Search for the cell housing the specified text and yield its (x, y) center coordinate. 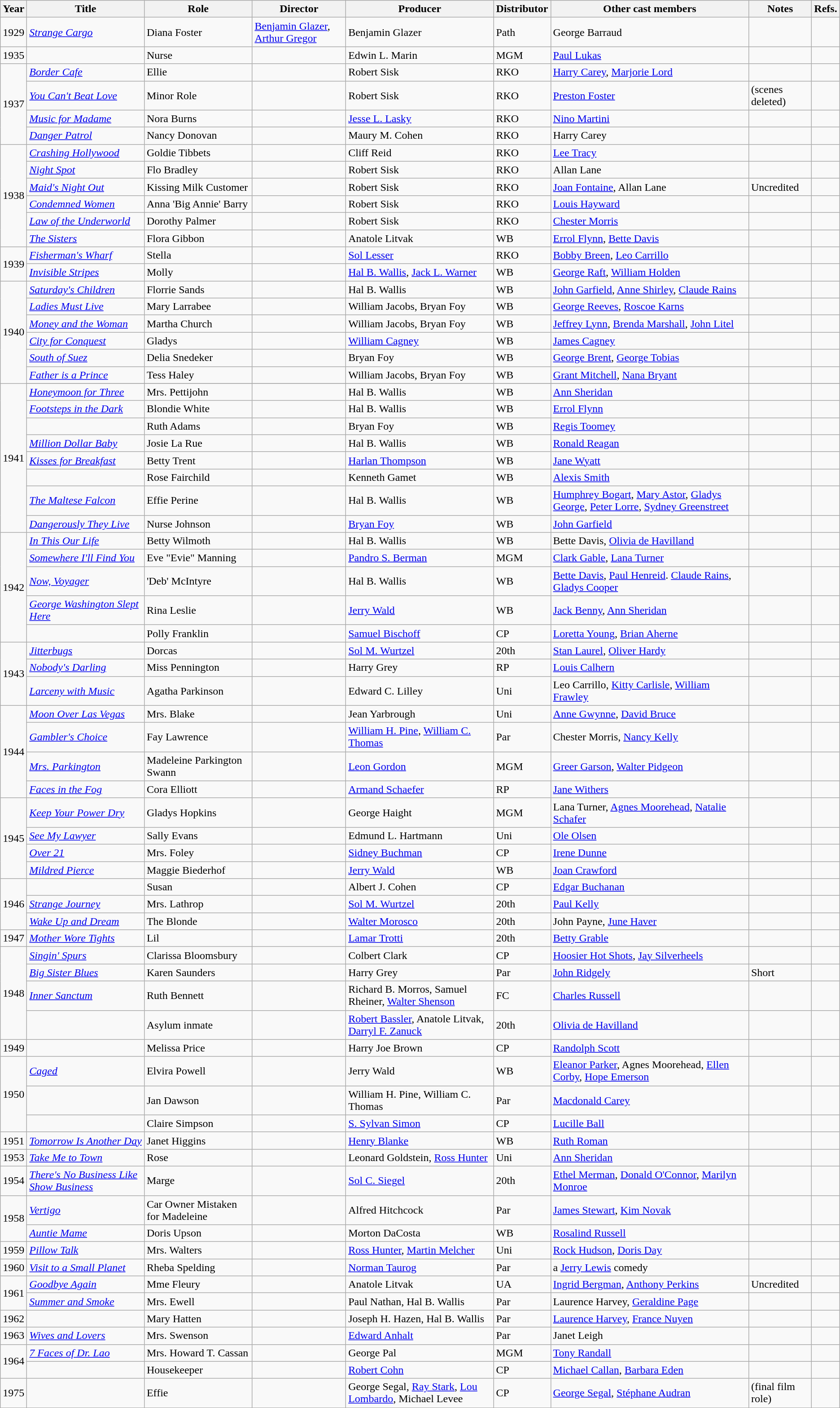
Million Dollar Baby (86, 443)
Distributor (522, 9)
7 Faces of Dr. Lao (86, 1353)
Polly Franklin (198, 634)
Honeymoon for Three (86, 392)
Leonard Goldstein, Ross Hunter (420, 1157)
Car Owner Mistaken for Madeleine (198, 1210)
Gladys Hopkins (198, 813)
1953 (13, 1157)
Jitterbugs (86, 651)
Rosalind Russell (650, 1233)
Tess Haley (198, 375)
Dorcas (198, 651)
Edgar Buchanan (650, 887)
Preston Foster (650, 95)
Diana Foster (198, 32)
1949 (13, 1048)
Grant Mitchell, Nana Bryant (650, 375)
George Segal, Stéphane Audran (650, 1393)
Ruth Adams (198, 426)
Nino Martini (650, 119)
Jane Withers (650, 789)
Mary Larrabee (198, 307)
Alfred Hitchcock (420, 1210)
Cliff Reid (420, 153)
Mrs. Ewell (198, 1302)
The Sisters (86, 238)
John Payne, June Haver (650, 921)
1950 (13, 1094)
Lucille Ball (650, 1123)
Martha Church (198, 324)
Charles Russell (650, 996)
1944 (13, 752)
Sally Evans (198, 836)
Rock Hudson, Doris Day (650, 1250)
Saturday's Children (86, 290)
Benjamin Glazer (420, 32)
Over 21 (86, 853)
Gladys (198, 341)
1938 (13, 195)
Laurence Harvey, Geraldine Page (650, 1302)
There's No Business Like Show Business (86, 1181)
Robert Cohn (420, 1370)
Visit to a Small Planet (86, 1267)
Melissa Price (198, 1048)
Somewhere I'll Find You (86, 558)
Invisible Stripes (86, 273)
Delia Snedeker (198, 358)
Edward Anhalt (420, 1336)
Vertigo (86, 1210)
1929 (13, 32)
Crashing Hollywood (86, 153)
1962 (13, 1319)
Kenneth Gamet (420, 477)
Night Spot (86, 170)
Mrs. Blake (198, 714)
Ross Hunter, Martin Melcher (420, 1250)
'Deb' McIntyre (198, 581)
Marge (198, 1181)
Tomorrow Is Another Day (86, 1140)
Pillow Talk (86, 1250)
Joseph H. Hazen, Hal B. Wallis (420, 1319)
George Segal, Ray Stark, Lou Lombardo, Michael Levee (420, 1393)
Father is a Prince (86, 375)
Moon Over Las Vegas (86, 714)
Harry Joe Brown (420, 1048)
(scenes deleted) (780, 95)
Clarissa Bloomsbury (198, 955)
Armand Schaefer (420, 789)
South of Suez (86, 358)
Harlan Thompson (420, 460)
The Blonde (198, 921)
Harry Carey, Marjorie Lord (650, 72)
Maggie Biederhof (198, 870)
Mrs. Swenson (198, 1336)
Mrs. Howard T. Cassan (198, 1353)
Paul Nathan, Hal B. Wallis (420, 1302)
George Barraud (650, 32)
(final film role) (780, 1393)
Morton DaCosta (420, 1233)
Ronald Reagan (650, 443)
Macdonald Carey (650, 1100)
Paul Kelly (650, 904)
Mildred Pierce (86, 870)
1964 (13, 1361)
1942 (13, 587)
Ole Olsen (650, 836)
1943 (13, 673)
Dorothy Palmer (198, 221)
Errol Flynn (650, 409)
Director (299, 9)
Randolph Scott (650, 1048)
Gambler's Choice (86, 737)
Maury M. Cohen (420, 136)
Flo Bradley (198, 170)
Condemned Women (86, 204)
Other cast members (650, 9)
Josie La Rue (198, 443)
Asylum inmate (198, 1025)
Rheba Spelding (198, 1267)
1958 (13, 1219)
Bobby Breen, Leo Carrillo (650, 255)
George Haight (420, 813)
Music for Madame (86, 119)
George Pal (420, 1353)
Loretta Young, Brian Aherne (650, 634)
Benjamin Glazer, Arthur Gregor (299, 32)
Lil (198, 938)
Summer and Smoke (86, 1302)
Flora Gibbon (198, 238)
Joan Fontaine, Allan Lane (650, 187)
S. Sylvan Simon (420, 1123)
Molly (198, 273)
Eve "Evie" Manning (198, 558)
1948 (13, 993)
1954 (13, 1181)
The Maltese Falcon (86, 500)
Sidney Buchman (420, 853)
Clark Gable, Lana Turner (650, 558)
Dangerously They Live (86, 524)
Jesse L. Lasky (420, 119)
Tony Randall (650, 1353)
Edward C. Lilley (420, 691)
Leo Carrillo, Kitty Carlisle, William Frawley (650, 691)
Betty Wilmoth (198, 541)
Stan Laurel, Oliver Hardy (650, 651)
Betty Trent (198, 460)
Footsteps in the Dark (86, 409)
Jean Yarbrough (420, 714)
Mary Hatten (198, 1319)
George Washington Slept Here (86, 611)
Fay Lawrence (198, 737)
Doris Upson (198, 1233)
Rose (198, 1157)
Lamar Trotti (420, 938)
James Stewart, Kim Novak (650, 1210)
Jane Wyatt (650, 460)
UA (522, 1285)
Albert J. Cohen (420, 887)
Errol Flynn, Bette Davis (650, 238)
Karen Saunders (198, 972)
1946 (13, 904)
Chester Morris (650, 221)
Maid's Night Out (86, 187)
Paul Lukas (650, 55)
Janet Higgins (198, 1140)
Ethel Merman, Donald O'Connor, Marilyn Monroe (650, 1181)
John Ridgely (650, 972)
Lana Turner, Agnes Moorehead, Natalie Schafer (650, 813)
Greer Garson, Walter Pidgeon (650, 766)
Goodbye Again (86, 1285)
Olivia de Havilland (650, 1025)
Norman Taurog (420, 1267)
Money and the Woman (86, 324)
Big Sister Blues (86, 972)
Alexis Smith (650, 477)
Richard B. Morros, Samuel Rheiner, Walter Shenson (420, 996)
1935 (13, 55)
Minor Role (198, 95)
Regis Toomey (650, 426)
George Raft, William Holden (650, 273)
Effie Perine (198, 500)
Role (198, 9)
James Cagney (650, 341)
Take Me to Town (86, 1157)
Title (86, 9)
George Brent, George Tobias (650, 358)
Inner Sanctum (86, 996)
Path (522, 32)
Susan (198, 887)
1941 (13, 458)
Ruth Roman (650, 1140)
a Jerry Lewis comedy (650, 1267)
Florrie Sands (198, 290)
1939 (13, 264)
1945 (13, 838)
Strange Journey (86, 904)
Jack Benny, Ann Sheridan (650, 611)
Rina Leslie (198, 611)
Rose Fairchild (198, 477)
Jeffrey Lynn, Brenda Marshall, John Litel (650, 324)
Housekeeper (198, 1370)
Auntie Mame (86, 1233)
Kisses for Breakfast (86, 460)
Fisherman's Wharf (86, 255)
Wake Up and Dream (86, 921)
Mrs. Foley (198, 853)
Danger Patrol (86, 136)
Harry Carey (650, 136)
Short (780, 972)
1947 (13, 938)
Wives and Lovers (86, 1336)
Kissing Milk Customer (198, 187)
Effie (198, 1393)
Border Cafe (86, 72)
Claire Simpson (198, 1123)
Bette Davis, Paul Henreid. Claude Rains, Gladys Cooper (650, 581)
Walter Morosco (420, 921)
Janet Leigh (650, 1336)
Allan Lane (650, 170)
1963 (13, 1336)
Anna 'Big Annie' Barry (198, 204)
Stella (198, 255)
Laurence Harvey, France Nuyen (650, 1319)
William Cagney (420, 341)
Nurse Johnson (198, 524)
Leon Gordon (420, 766)
Larceny with Music (86, 691)
Betty Grable (650, 938)
Madeleine Parkington Swann (198, 766)
Nobody's Darling (86, 668)
Mrs. Lathrop (198, 904)
1959 (13, 1250)
Law of the Underworld (86, 221)
Joan Crawford (650, 870)
Nora Burns (198, 119)
Hoosier Hot Shots, Jay Silverheels (650, 955)
Cora Elliott (198, 789)
Singin' Spurs (86, 955)
1951 (13, 1140)
Notes (780, 9)
1975 (13, 1393)
Nancy Donovan (198, 136)
Bette Davis, Olivia de Havilland (650, 541)
Irene Dunne (650, 853)
Edwin L. Marin (420, 55)
Elvira Powell (198, 1071)
Year (13, 9)
Ellie (198, 72)
Strange Cargo (86, 32)
Louis Calhern (650, 668)
Anne Gwynne, David Bruce (650, 714)
Blondie White (198, 409)
George Reeves, Roscoe Karns (650, 307)
Now, Voyager (86, 581)
Caged (86, 1071)
John Garfield (650, 524)
Nurse (198, 55)
Louis Hayward (650, 204)
Ladies Must Live (86, 307)
Sol Lesser (420, 255)
Colbert Clark (420, 955)
Mother Wore Tights (86, 938)
Robert Bassler, Anatole Litvak, Darryl F. Zanuck (420, 1025)
City for Conquest (86, 341)
John Garfield, Anne Shirley, Claude Rains (650, 290)
Faces in the Fog (86, 789)
Eleanor Parker, Agnes Moorehead, Ellen Corby, Hope Emerson (650, 1071)
Humphrey Bogart, Mary Astor, Gladys George, Peter Lorre, Sydney Greenstreet (650, 500)
1960 (13, 1267)
Edmund L. Hartmann (420, 836)
Michael Callan, Barbara Eden (650, 1370)
Henry Blanke (420, 1140)
Ingrid Bergman, Anthony Perkins (650, 1285)
Chester Morris, Nancy Kelly (650, 737)
Jan Dawson (198, 1100)
Sol C. Siegel (420, 1181)
Mme Fleury (198, 1285)
1940 (13, 332)
Samuel Bischoff (420, 634)
Ruth Bennett (198, 996)
Producer (420, 9)
1937 (13, 104)
Lee Tracy (650, 153)
Hal B. Wallis, Jack L. Warner (420, 273)
Mrs. Parkington (86, 766)
Pandro S. Berman (420, 558)
FC (522, 996)
Refs. (826, 9)
Miss Pennington (198, 668)
Mrs. Walters (198, 1250)
In This Our Life (86, 541)
See My Lawyer (86, 836)
Agatha Parkinson (198, 691)
Keep Your Power Dry (86, 813)
Mrs. Pettijohn (198, 392)
You Can't Beat Love (86, 95)
Goldie Tibbets (198, 153)
1961 (13, 1293)
